Search for the cell housing the specified text and yield its [x, y] center coordinate. 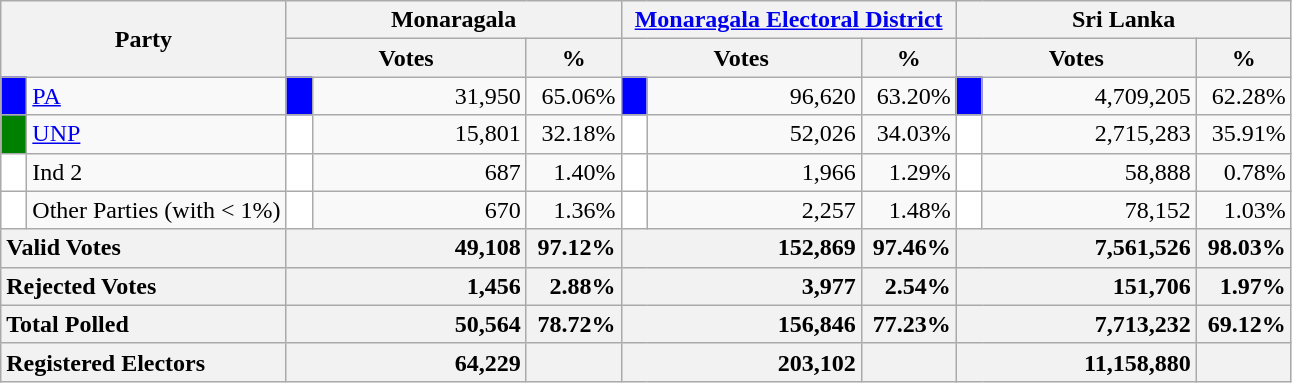
2.54% [908, 286]
UNP [156, 134]
96,620 [754, 96]
62.28% [1244, 96]
2,257 [754, 210]
50,564 [406, 324]
1.40% [574, 172]
97.46% [908, 248]
31,950 [419, 96]
Party [144, 39]
63.20% [908, 96]
2.88% [574, 286]
1,456 [406, 286]
151,706 [1076, 286]
1.03% [1244, 210]
PA [156, 96]
98.03% [1244, 248]
Registered Electors [144, 362]
Rejected Votes [144, 286]
78,152 [1089, 210]
2,715,283 [1089, 134]
1,966 [754, 172]
0.78% [1244, 172]
77.23% [908, 324]
97.12% [574, 248]
687 [419, 172]
Total Polled [144, 324]
7,561,526 [1076, 248]
1.36% [574, 210]
65.06% [574, 96]
Monaragala [454, 20]
64,229 [406, 362]
78.72% [574, 324]
670 [419, 210]
203,102 [741, 362]
11,158,880 [1076, 362]
Other Parties (with < 1%) [156, 210]
49,108 [406, 248]
Sri Lanka [1124, 20]
1.29% [908, 172]
Ind 2 [156, 172]
69.12% [1244, 324]
52,026 [754, 134]
35.91% [1244, 134]
1.97% [1244, 286]
Valid Votes [144, 248]
32.18% [574, 134]
34.03% [908, 134]
7,713,232 [1076, 324]
58,888 [1089, 172]
156,846 [741, 324]
Monaragala Electoral District [788, 20]
3,977 [741, 286]
152,869 [741, 248]
1.48% [908, 210]
15,801 [419, 134]
4,709,205 [1089, 96]
